Return [X, Y] of the center of cell containing provided text 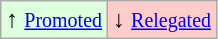
↓ Relegated [162, 20]
↑ Promoted [54, 20]
